Capture the cell that displays the provided text and extract its [X, Y] central coordinate. 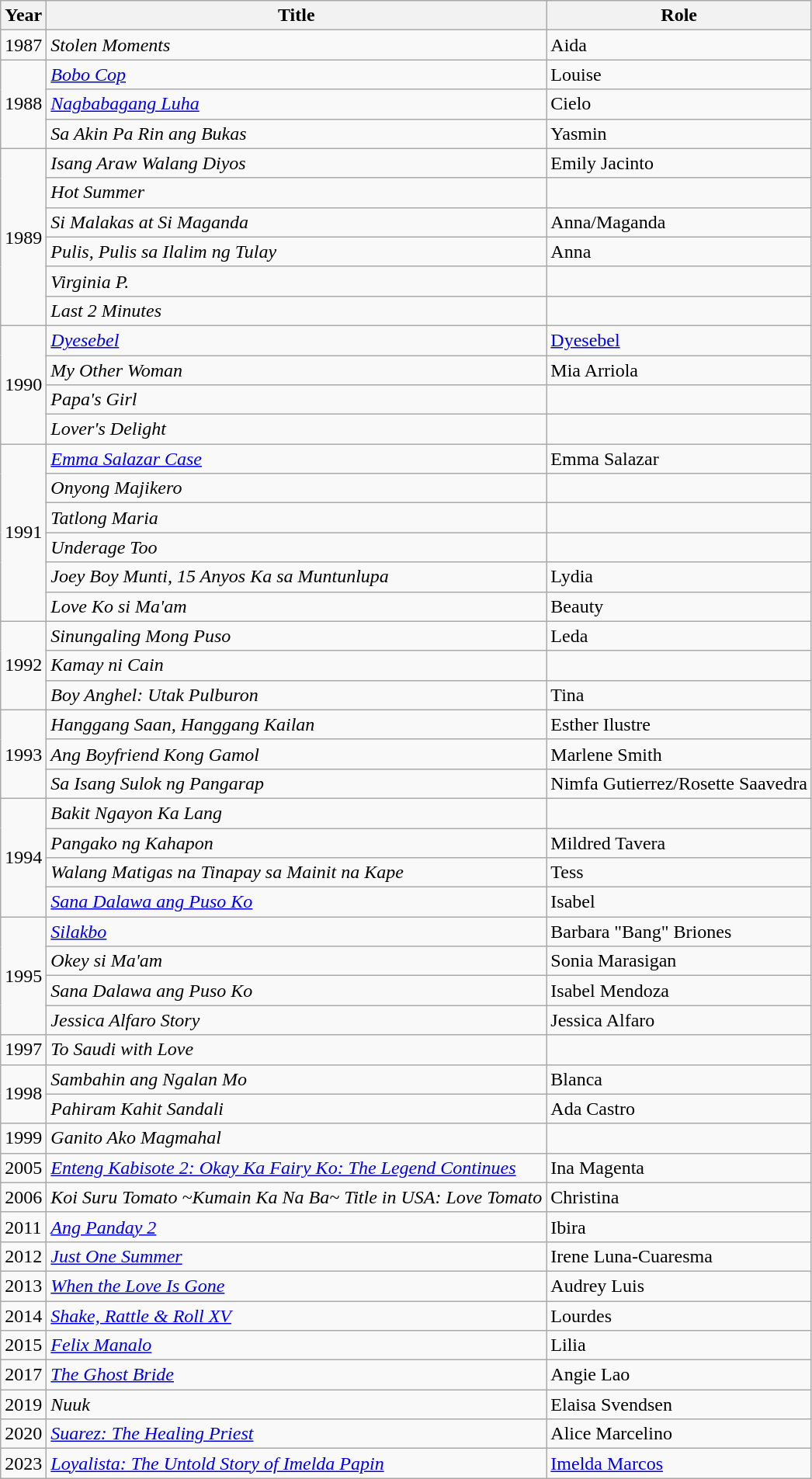
Sambahin ang Ngalan Mo [297, 1079]
1991 [23, 533]
2019 [23, 1404]
Hanggang Saan, Hanggang Kailan [297, 724]
Blanca [679, 1079]
The Ghost Bride [297, 1375]
Emma Salazar Case [297, 459]
2013 [23, 1286]
Lydia [679, 577]
2006 [23, 1197]
1987 [23, 45]
Jessica Alfaro Story [297, 1020]
2015 [23, 1345]
1999 [23, 1138]
2020 [23, 1434]
2017 [23, 1375]
Isabel Mendoza [679, 991]
Nagbabagang Luha [297, 104]
Underage Too [297, 547]
Esther Ilustre [679, 724]
Emma Salazar [679, 459]
Pahiram Kahit Sandali [297, 1109]
Irene Luna-Cuaresma [679, 1256]
Leda [679, 636]
Nuuk [297, 1404]
Felix Manalo [297, 1345]
Ada Castro [679, 1109]
Loyalista: The Untold Story of Imelda Papin [297, 1463]
Kamay ni Cain [297, 665]
1995 [23, 976]
Lourdes [679, 1316]
2014 [23, 1316]
Mia Arriola [679, 370]
2005 [23, 1168]
Beauty [679, 606]
2023 [23, 1463]
Ina Magenta [679, 1168]
Tina [679, 695]
Audrey Luis [679, 1286]
Ganito Ako Magmahal [297, 1138]
When the Love Is Gone [297, 1286]
Isang Araw Walang Diyos [297, 163]
Barbara "Bang" Briones [679, 932]
Sinungaling Mong Puso [297, 636]
Joey Boy Munti, 15 Anyos Ka sa Muntunlupa [297, 577]
Yasmin [679, 134]
Bobo Cop [297, 75]
Cielo [679, 104]
Virginia P. [297, 281]
Angie Lao [679, 1375]
Okey si Ma'am [297, 961]
To Saudi with Love [297, 1050]
1988 [23, 104]
Walang Matigas na Tinapay sa Mainit na Kape [297, 873]
1990 [23, 384]
1993 [23, 754]
Marlene Smith [679, 754]
Alice Marcelino [679, 1434]
Anna [679, 252]
Aida [679, 45]
Suarez: The Healing Priest [297, 1434]
Mildred Tavera [679, 842]
Koi Suru Tomato ~Kumain Ka Na Ba~ Title in USA: Love Tomato [297, 1197]
My Other Woman [297, 370]
1992 [23, 665]
Tess [679, 873]
Lilia [679, 1345]
2011 [23, 1227]
Christina [679, 1197]
Anna/Maganda [679, 222]
Just One Summer [297, 1256]
Stolen Moments [297, 45]
Nimfa Gutierrez/Rosette Saavedra [679, 783]
Ang Panday 2 [297, 1227]
Elaisa Svendsen [679, 1404]
Boy Anghel: Utak Pulburon [297, 695]
Jessica Alfaro [679, 1020]
1994 [23, 857]
Pangako ng Kahapon [297, 842]
Louise [679, 75]
Sonia Marasigan [679, 961]
Sa Isang Sulok ng Pangarap [297, 783]
1998 [23, 1094]
Love Ko si Ma'am [297, 606]
Imelda Marcos [679, 1463]
Tatlong Maria [297, 518]
Shake, Rattle & Roll XV [297, 1316]
2012 [23, 1256]
Sa Akin Pa Rin ang Bukas [297, 134]
Ibira [679, 1227]
Emily Jacinto [679, 163]
Isabel [679, 902]
Lover's Delight [297, 429]
Pulis, Pulis sa Ilalim ng Tulay [297, 252]
Onyong Majikero [297, 488]
Role [679, 16]
1997 [23, 1050]
Ang Boyfriend Kong Gamol [297, 754]
Enteng Kabisote 2: Okay Ka Fairy Ko: The Legend Continues [297, 1168]
Si Malakas at Si Maganda [297, 222]
Last 2 Minutes [297, 311]
Papa's Girl [297, 400]
Silakbo [297, 932]
Year [23, 16]
Title [297, 16]
Hot Summer [297, 193]
Bakit Ngayon Ka Lang [297, 813]
1989 [23, 237]
